From the cell containing the given text, extract its center point as (x, y) coordinate. 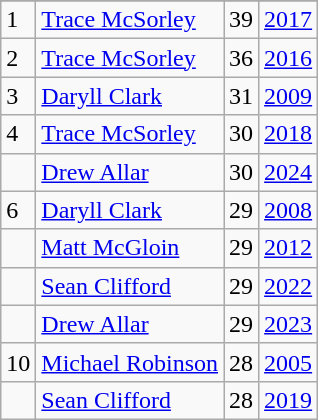
6 (18, 210)
2016 (288, 58)
2009 (288, 96)
36 (242, 58)
2024 (288, 172)
2008 (288, 210)
2018 (288, 134)
2017 (288, 20)
10 (18, 362)
31 (242, 96)
Michael Robinson (130, 362)
39 (242, 20)
2022 (288, 286)
Matt McGloin (130, 248)
4 (18, 134)
2019 (288, 400)
1 (18, 20)
2005 (288, 362)
2023 (288, 324)
3 (18, 96)
2 (18, 58)
2012 (288, 248)
